Extract the [x, y] coordinate from the center of the cell holding the provided text.  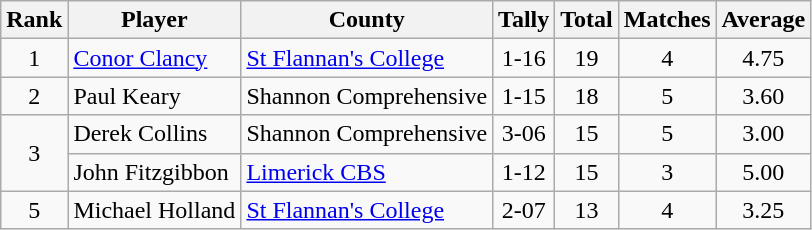
Average [764, 20]
1 [34, 58]
3.00 [764, 134]
Limerick CBS [367, 172]
3-06 [524, 134]
1-15 [524, 96]
3.60 [764, 96]
Rank [34, 20]
Total [587, 20]
Conor Clancy [154, 58]
2 [34, 96]
County [367, 20]
3.25 [764, 210]
19 [587, 58]
Michael Holland [154, 210]
2-07 [524, 210]
5.00 [764, 172]
4.75 [764, 58]
1-12 [524, 172]
Player [154, 20]
1-16 [524, 58]
Matches [667, 20]
18 [587, 96]
John Fitzgibbon [154, 172]
Tally [524, 20]
13 [587, 210]
Paul Keary [154, 96]
Derek Collins [154, 134]
